Identify which cell holds the provided text, then report its (X, Y) central coordinate. 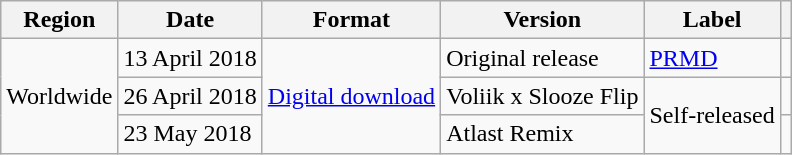
Format (351, 20)
Atlast Remix (542, 134)
PRMD (712, 58)
Version (542, 20)
Date (190, 20)
Worldwide (60, 96)
Label (712, 20)
13 April 2018 (190, 58)
Region (60, 20)
Self-released (712, 115)
26 April 2018 (190, 96)
Voliik x Slooze Flip (542, 96)
Digital download (351, 96)
Original release (542, 58)
23 May 2018 (190, 134)
